Identify which cell holds the provided text, then report its (X, Y) central coordinate. 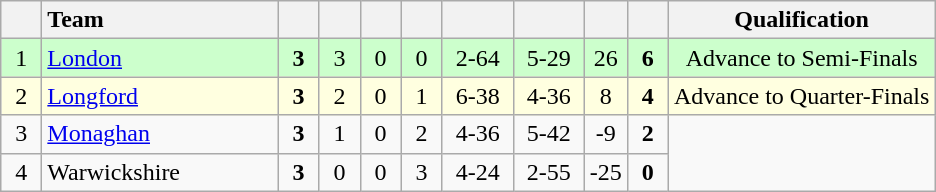
5-42 (548, 134)
5-29 (548, 58)
6 (648, 58)
-25 (606, 172)
Longford (160, 96)
-9 (606, 134)
8 (606, 96)
26 (606, 58)
Team (160, 20)
Qualification (802, 20)
London (160, 58)
Advance to Semi-Finals (802, 58)
2-64 (478, 58)
6-38 (478, 96)
4-24 (478, 172)
2-55 (548, 172)
Advance to Quarter-Finals (802, 96)
Warwickshire (160, 172)
Monaghan (160, 134)
